Identify which cell holds the provided text, then report its [x, y] central coordinate. 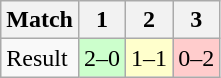
2 [150, 20]
Result [40, 58]
3 [196, 20]
1–1 [150, 58]
2–0 [102, 58]
1 [102, 20]
Match [40, 20]
0–2 [196, 58]
